Pinpoint the cell where the given text exists, returning its (x, y) midpoint coordinate. 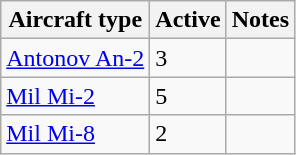
Mil Mi-8 (76, 134)
Aircraft type (76, 20)
Active (188, 20)
5 (188, 96)
2 (188, 134)
3 (188, 58)
Notes (260, 20)
Mil Mi-2 (76, 96)
Antonov An-2 (76, 58)
